Scan for the cell matching the given text and deliver its [X, Y] coordinate at center. 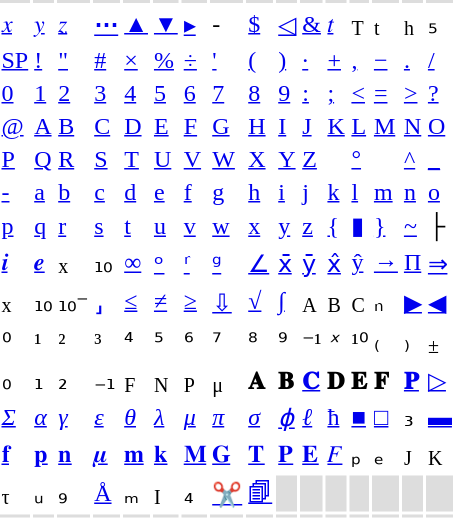
𝒆 [44, 263]
o [440, 192]
$ [260, 24]
𝐓 [260, 454]
ₑ [386, 454]
x̄ [288, 263]
j [312, 192]
: [312, 93]
Q [44, 159]
# [106, 60]
a [44, 192]
𝐦 [136, 454]
≠ [166, 302]
& [312, 24]
+ [336, 60]
≤ [136, 302]
U [166, 159]
ₘ [136, 494]
y [288, 226]
k [336, 192]
G [228, 126]
ᵍ [228, 263]
@ [15, 126]
𝑧 [74, 24]
> [412, 93]
₁₀⁻ [74, 302]
𝑦 [44, 24]
ᵤ [44, 494]
× [136, 60]
S [106, 159]
⁰ [15, 341]
; [336, 93]
b [74, 192]
e [166, 192]
₂ [74, 381]
₉ [74, 494]
9 [288, 93]
ȳ [312, 263]
⋯ [106, 24]
z [312, 226]
R [74, 159]
L [360, 126]
¹⁰ [360, 341]
0 [15, 93]
5 [166, 93]
∠ [260, 263]
₅ [440, 24]
W [228, 159]
𝐃 [336, 381]
𝐤 [166, 454]
⁶ [195, 341]
) [288, 60]
⁻¹ [312, 341]
𝐆 [228, 454]
2 [74, 93]
8 [260, 93]
⁵ [166, 341]
⇒ [440, 263]
𝑥 [15, 24]
τ [15, 494]
? [440, 93]
ℓ [312, 418]
6 [195, 93]
⁷ [228, 341]
₄ [195, 494]
SP [15, 60]
α [44, 418]
Σ [15, 418]
x̂ [336, 263]
π [228, 418]
□ [386, 418]
■ [360, 418]
1 [44, 93]
𝐁 [288, 381]
→ [386, 263]
▮ [360, 226]
O [440, 126]
Z [312, 159]
ᵒ [166, 263]
ϕ [288, 418]
⁸ [260, 341]
▶ [412, 302]
X [260, 159]
√ [260, 302]
− [386, 60]
g [228, 192]
θ [136, 418]
/ [440, 60]
r [74, 226]
m [386, 192]
𝐅 [386, 381]
s [106, 226]
( [260, 60]
. [412, 60]
³ [106, 341]
ₚ [360, 454]
𝐩 [44, 454]
σ [260, 418]
l [360, 192]
₍ [386, 341]
▲ [136, 24]
≥ [195, 302]
± [440, 341]
f [195, 192]
🗐 [260, 494]
^ [412, 159]
4 [136, 93]
∞ [136, 263]
² [74, 341]
n [412, 192]
w [228, 226]
ʳ [195, 263]
ε [106, 418]
3 [106, 93]
, [360, 60]
⁹ [288, 341]
Å [106, 494]
𝝁 [106, 454]
λ [166, 418]
! [44, 60]
◁ [288, 24]
~ [412, 226]
∫ [288, 302]
= [386, 93]
𝐂 [312, 381]
7 [228, 93]
𝐌 [195, 454]
_ [440, 159]
₁ [44, 381]
% [166, 60]
▷ [440, 381]
⸥ [106, 302]
₀ [15, 381]
Y [288, 159]
ŷ [360, 263]
÷ [195, 60]
▬ [440, 418]
D [136, 126]
├ [440, 226]
₋₁ [106, 381]
i [288, 192]
p [15, 226]
⇩ [228, 302]
𝐹 [336, 454]
𝑡 [336, 24]
𝐧 [74, 454]
ₙ [386, 302]
v [195, 226]
E [166, 126]
✂️ [228, 494]
· [312, 60]
' [228, 60]
▼ [166, 24]
𝒊 [15, 263]
⁴ [136, 341]
Π [412, 263]
𝐀 [260, 381]
c [106, 192]
γ [74, 418]
𝐟 [15, 454]
ˣ [336, 341]
} [386, 226]
▸ [195, 24]
◀ [440, 302]
q [44, 226]
< [360, 93]
ħ [336, 418]
{ [336, 226]
H [260, 126]
d [136, 192]
¹ [44, 341]
" [74, 60]
₎ [412, 341]
V [195, 159]
₃ [412, 418]
M [386, 126]
° [360, 159]
u [166, 226]
